Identify which cell holds the provided text, then report its (X, Y) central coordinate. 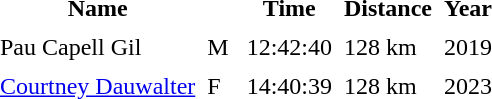
M (220, 48)
128 km (388, 48)
12:42:40 (290, 48)
